Pinpoint the cell where the given text exists, returning its (X, Y) midpoint coordinate. 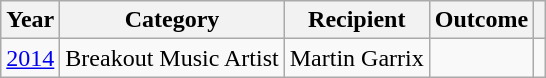
Breakout Music Artist (172, 58)
Category (172, 20)
2014 (30, 58)
Martin Garrix (356, 58)
Year (30, 20)
Recipient (356, 20)
Outcome (481, 20)
